For the text-containing cell, return its midpoint in (X, Y) coordinate format. 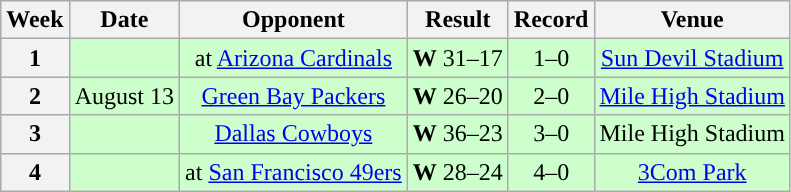
at Arizona Cardinals (294, 58)
1–0 (551, 58)
2–0 (551, 96)
W 28–24 (458, 172)
W 26–20 (458, 96)
W 36–23 (458, 134)
3–0 (551, 134)
4–0 (551, 172)
Date (124, 20)
3 (35, 134)
Result (458, 20)
4 (35, 172)
2 (35, 96)
Opponent (294, 20)
Dallas Cowboys (294, 134)
Record (551, 20)
August 13 (124, 96)
Venue (692, 20)
at San Francisco 49ers (294, 172)
1 (35, 58)
Green Bay Packers (294, 96)
3Com Park (692, 172)
Week (35, 20)
W 31–17 (458, 58)
Sun Devil Stadium (692, 58)
